Return the [X, Y] coordinate for the center point of the cell that contains the specified text.  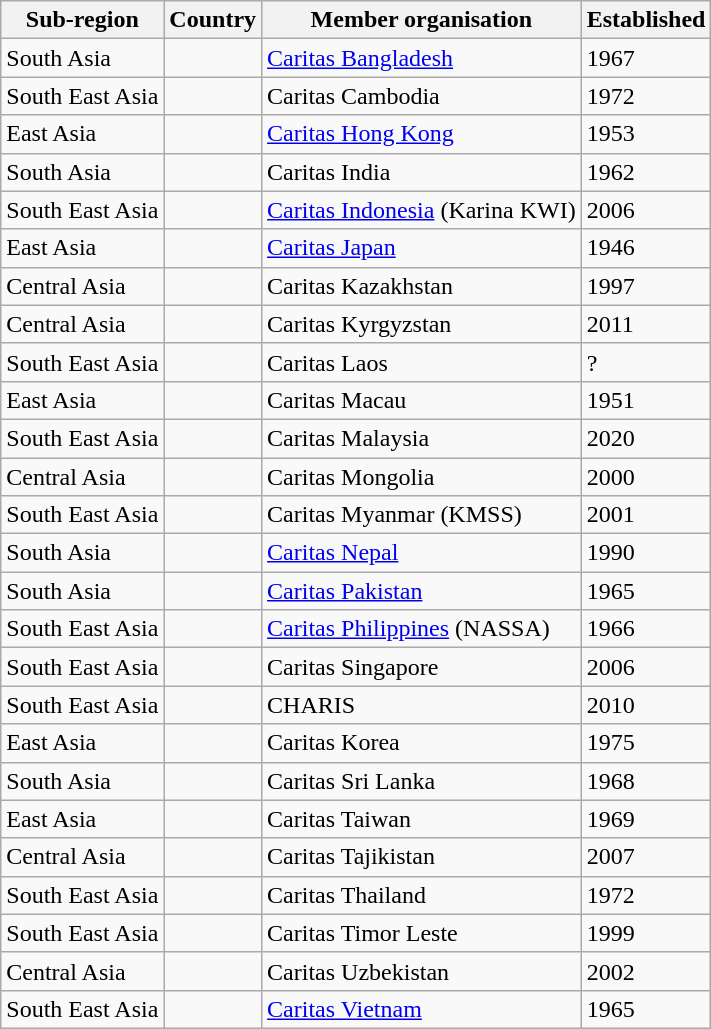
Caritas Japan [422, 248]
? [646, 362]
Caritas Korea [422, 743]
2010 [646, 705]
1975 [646, 743]
Caritas Malaysia [422, 438]
1990 [646, 553]
Caritas Tajikistan [422, 857]
Caritas Sri Lanka [422, 781]
Caritas Pakistan [422, 591]
Caritas Timor Leste [422, 933]
2011 [646, 324]
1968 [646, 781]
Caritas Vietnam [422, 1009]
Caritas India [422, 172]
Caritas Philippines (NASSA) [422, 629]
Sub-region [82, 20]
Caritas Taiwan [422, 819]
2002 [646, 971]
2007 [646, 857]
2020 [646, 438]
2001 [646, 515]
Caritas Kazakhstan [422, 286]
Caritas Myanmar (KMSS) [422, 515]
Caritas Laos [422, 362]
1966 [646, 629]
Caritas Singapore [422, 667]
Country [213, 20]
Caritas Bangladesh [422, 58]
1953 [646, 134]
Caritas Nepal [422, 553]
Caritas Kyrgyzstan [422, 324]
1967 [646, 58]
Caritas Thailand [422, 895]
Established [646, 20]
Caritas Mongolia [422, 477]
1999 [646, 933]
Caritas Macau [422, 400]
CHARIS [422, 705]
Caritas Indonesia (Karina KWI) [422, 210]
1962 [646, 172]
1951 [646, 400]
1969 [646, 819]
Caritas Cambodia [422, 96]
1946 [646, 248]
Caritas Hong Kong [422, 134]
1997 [646, 286]
Member organisation [422, 20]
2000 [646, 477]
Caritas Uzbekistan [422, 971]
